Return the [X, Y] coordinate for the center point of the cell that contains the specified text.  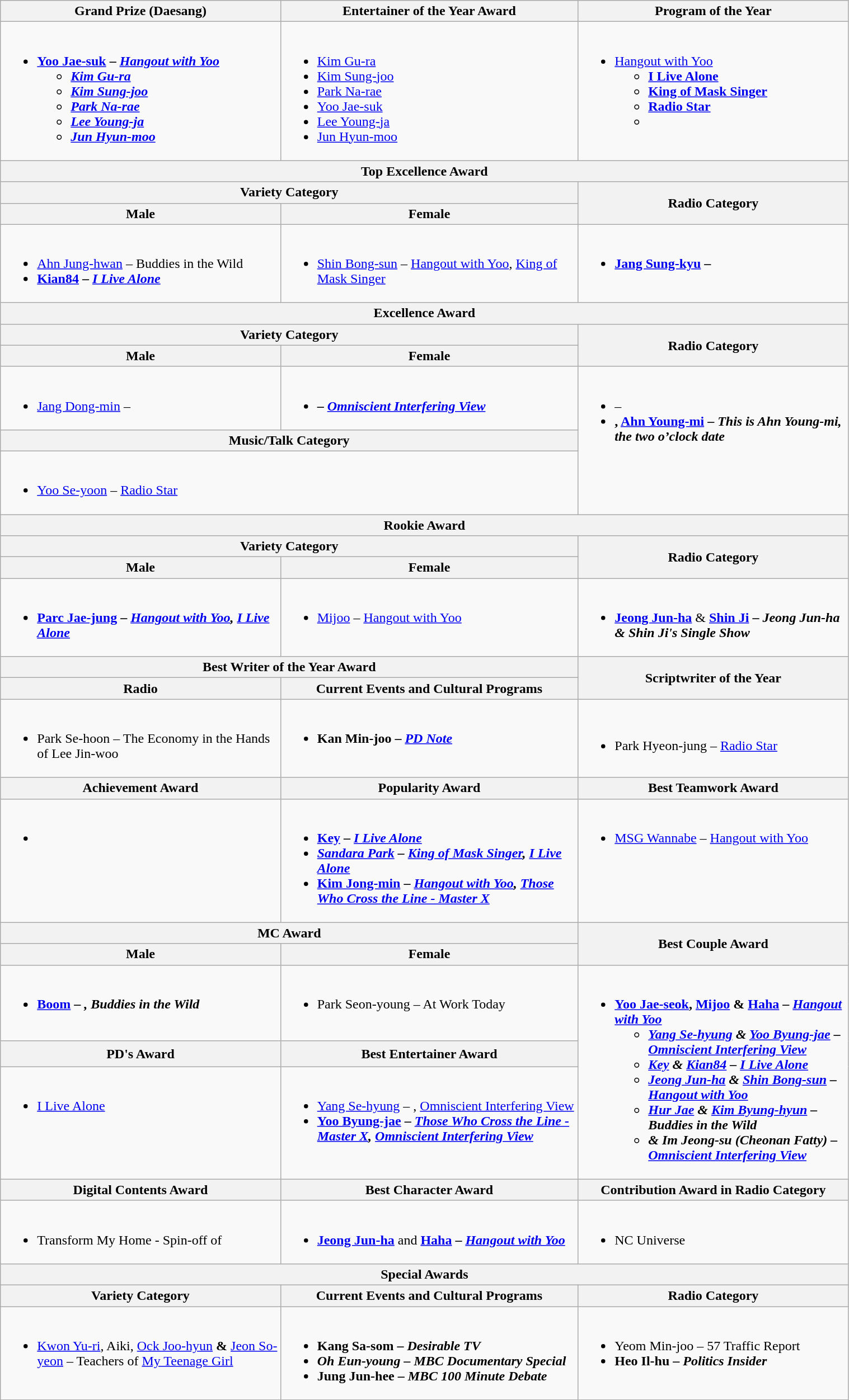
Yeom Min-joo – 57 Traffic ReportHeo Il-hu – Politics Insider [713, 1354]
Special Awards [424, 1274]
Park Se-hoon – The Economy in the Hands of Lee Jin-woo [140, 738]
Best Couple Award [713, 944]
Grand Prize (Daesang) [140, 11]
MSG Wannabe – Hangout with Yoo [713, 860]
– , Ahn Young-mi – This is Ahn Young-mi, the two o’clock date [713, 440]
Entertainer of the Year Award [429, 11]
Achievement Award [140, 788]
Jang Dong-min – [140, 398]
Parc Jae-jung – Hangout with Yoo, I Live Alone [140, 617]
Kan Min-joo – PD Note [429, 738]
Kang Sa-som – Desirable TVOh Eun-young – MBC Documentary SpecialJung Jun-hee – MBC 100 Minute Debate [429, 1354]
Boom – , Buddies in the Wild [140, 1003]
Jeong Jun-ha and Haha – Hangout with Yoo [429, 1232]
Transform My Home - Spin-off of [140, 1232]
Ahn Jung-hwan – Buddies in the WildKian84 – I Live Alone [140, 263]
Rookie Award [424, 525]
MC Award [289, 933]
– Omniscient Interfering View [429, 398]
Kim Gu-raKim Sung-jooPark Na-raeYoo Jae-sukLee Young-jaJun Hyun-moo [429, 91]
Best Writer of the Year Award [289, 667]
Contribution Award in Radio Category [713, 1190]
Best Character Award [429, 1190]
PD's Award [140, 1054]
Shin Bong-sun – Hangout with Yoo, King of Mask Singer [429, 263]
Best Entertainer Award [429, 1054]
Jang Sung-kyu – [713, 263]
Scriptwriter of the Year [713, 678]
Kwon Yu-ri, Aiki, Ock Joo-hyun & Jeon So-yeon – Teachers of My Teenage Girl [140, 1354]
Key – I Live AloneSandara Park – King of Mask Singer, I Live AloneKim Jong-min – Hangout with Yoo, Those Who Cross the Line - Master X [429, 860]
Park Hyeon-jung – Radio Star [713, 738]
Yang Se-hyung – , Omniscient Interfering ViewYoo Byung-jae – Those Who Cross the Line - Master X, Omniscient Interfering View [429, 1123]
Yoo Jae-suk – Hangout with YooKim Gu-raKim Sung-jooPark Na-raeLee Young-jaJun Hyun-moo [140, 91]
Digital Contents Award [140, 1190]
Mijoo – Hangout with Yoo [429, 617]
Excellence Award [424, 313]
Park Seon-young – At Work Today [429, 1003]
NC Universe [713, 1232]
Best Teamwork Award [713, 788]
I Live Alone [140, 1123]
Popularity Award [429, 788]
Radio [140, 689]
Jeong Jun-ha & Shin Ji – Jeong Jun-ha & Shin Ji's Single Show [713, 617]
Top Excellence Award [424, 171]
Program of the Year [713, 11]
Music/Talk Category [289, 440]
Hangout with YooI Live AloneKing of Mask SingerRadio Star [713, 91]
Yoo Se-yoon – Radio Star [289, 482]
